Find where the given text appears and provide that cell's center as (x, y) coordinate. 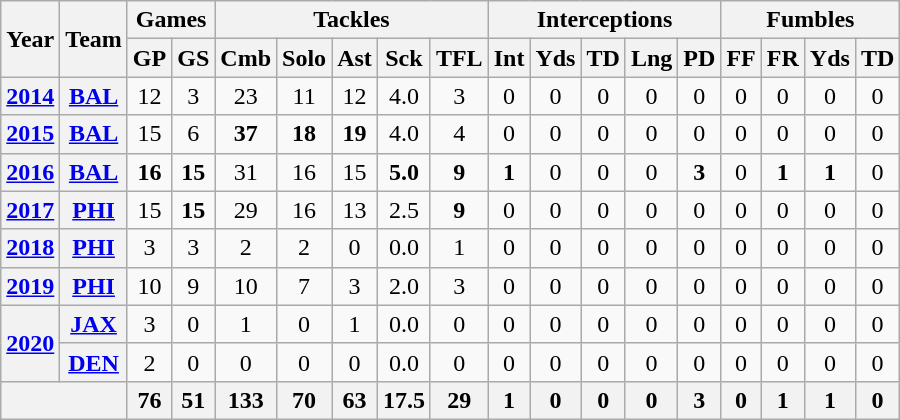
70 (304, 400)
37 (246, 134)
133 (246, 400)
7 (304, 286)
2.5 (404, 210)
Solo (304, 58)
FR (782, 58)
Team (94, 39)
Year (30, 39)
6 (194, 134)
Fumbles (810, 20)
PD (700, 58)
GP (149, 58)
23 (246, 96)
Tackles (352, 20)
2019 (30, 286)
Sck (404, 58)
31 (246, 172)
19 (355, 134)
2.0 (404, 286)
TFL (459, 58)
2017 (30, 210)
18 (304, 134)
JAX (94, 324)
FF (741, 58)
2015 (30, 134)
51 (194, 400)
2014 (30, 96)
Interceptions (604, 20)
11 (304, 96)
2016 (30, 172)
Int (509, 58)
Cmb (246, 58)
17.5 (404, 400)
Lng (651, 58)
13 (355, 210)
Games (170, 20)
5.0 (404, 172)
DEN (94, 362)
2020 (30, 343)
Ast (355, 58)
GS (194, 58)
63 (355, 400)
4 (459, 134)
76 (149, 400)
2018 (30, 248)
